Determine the (x, y) coordinate at the center of the cell enclosing the given text.  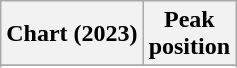
Peakposition (189, 34)
Chart (2023) (72, 34)
